Output the (x, y) coordinate of the center of the cell containing the given text.  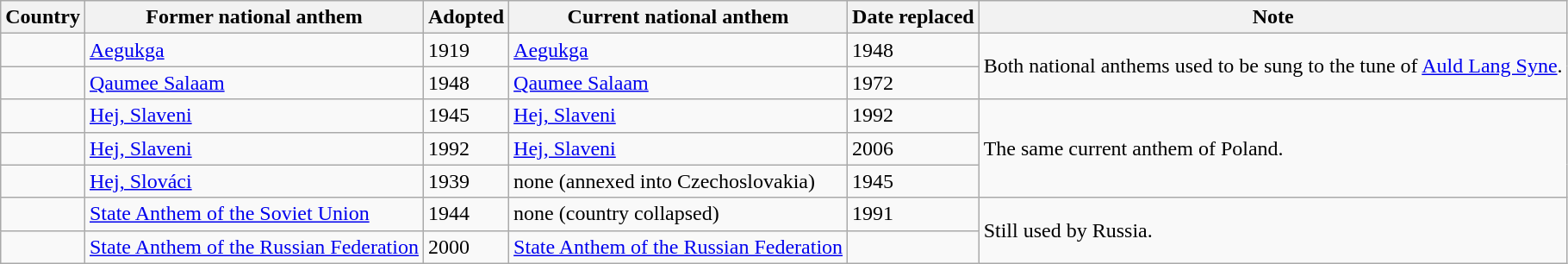
State Anthem of the Soviet Union (253, 214)
2006 (913, 148)
Both national anthems used to be sung to the tune of Auld Lang Syne. (1273, 66)
Note (1273, 17)
The same current anthem of Poland. (1273, 148)
none (country collapsed) (679, 214)
Former national anthem (253, 17)
Still used by Russia. (1273, 230)
1919 (465, 50)
1991 (913, 214)
Country (43, 17)
2000 (465, 247)
1972 (913, 83)
none (annexed into Czechoslovakia) (679, 181)
Hej, Slováci (253, 181)
Adopted (465, 17)
1939 (465, 181)
Current national anthem (679, 17)
Date replaced (913, 17)
1944 (465, 214)
